From the cell containing the given text, extract its center point as [X, Y] coordinate. 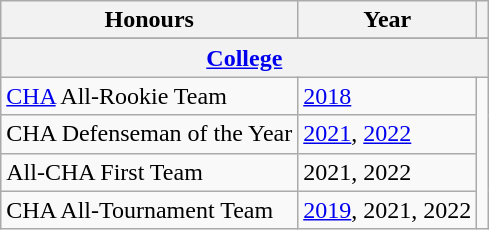
College [244, 58]
Honours [150, 20]
CHA All-Tournament Team [150, 210]
Year [388, 20]
2019, 2021, 2022 [388, 210]
CHA Defenseman of the Year [150, 134]
CHA All-Rookie Team [150, 96]
2018 [388, 96]
All-CHA First Team [150, 172]
